From the cell containing the given text, extract its center point as (x, y) coordinate. 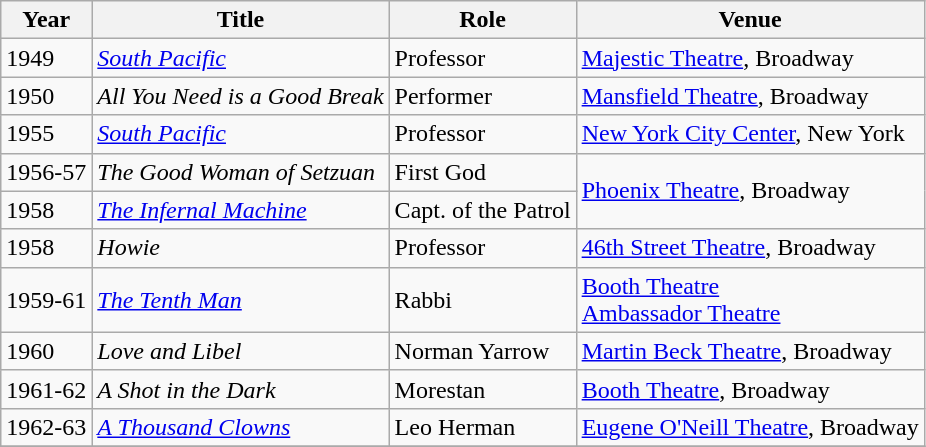
Mansfield Theatre, Broadway (750, 96)
1949 (46, 58)
The Infernal Machine (240, 210)
First God (482, 172)
Performer (482, 96)
Martin Beck Theatre, Broadway (750, 351)
Eugene O'Neill Theatre, Broadway (750, 427)
Year (46, 20)
1959-61 (46, 300)
Majestic Theatre, Broadway (750, 58)
Booth Theatre, Broadway (750, 389)
Rabbi (482, 300)
The Tenth Man (240, 300)
Howie (240, 248)
1961-62 (46, 389)
1962-63 (46, 427)
Norman Yarrow (482, 351)
Capt. of the Patrol (482, 210)
1956-57 (46, 172)
Leo Herman (482, 427)
The Good Woman of Setzuan (240, 172)
Booth Theatre Ambassador Theatre (750, 300)
Title (240, 20)
Phoenix Theatre, Broadway (750, 191)
A Thousand Clowns (240, 427)
Role (482, 20)
A Shot in the Dark (240, 389)
1960 (46, 351)
New York City Center, New York (750, 134)
Venue (750, 20)
1955 (46, 134)
Love and Libel (240, 351)
46th Street Theatre, Broadway (750, 248)
1950 (46, 96)
All You Need is a Good Break (240, 96)
Morestan (482, 389)
